Return the (X, Y) coordinate for the center point of the cell that contains the specified text.  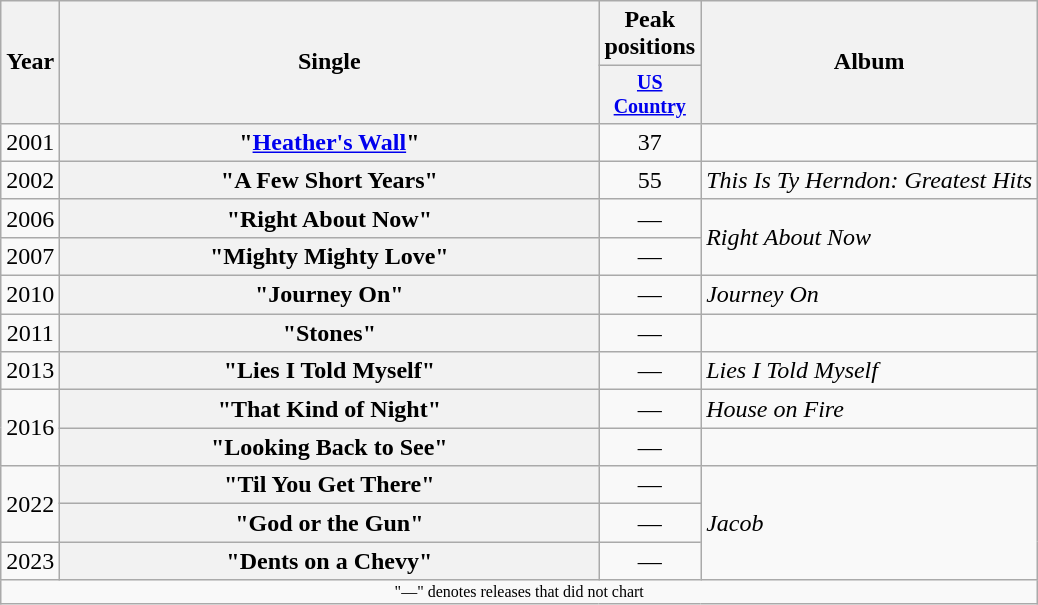
"Mighty Mighty Love" (330, 256)
"Stones" (330, 333)
Peak positions (650, 34)
This Is Ty Herndon: Greatest Hits (870, 180)
2023 (30, 561)
"Journey On" (330, 295)
"Looking Back to See" (330, 447)
"That Kind of Night" (330, 409)
Lies I Told Myself (870, 371)
55 (650, 180)
Album (870, 62)
"Dents on a Chevy" (330, 561)
Single (330, 62)
"—" denotes releases that did not chart (520, 592)
2001 (30, 142)
37 (650, 142)
"Til You Get There" (330, 485)
2016 (30, 428)
2007 (30, 256)
2011 (30, 333)
"Right About Now" (330, 218)
"God or the Gun" (330, 523)
"Lies I Told Myself" (330, 371)
"A Few Short Years" (330, 180)
2022 (30, 504)
"Heather's Wall" (330, 142)
Year (30, 62)
Journey On (870, 295)
2013 (30, 371)
US Country (650, 94)
2010 (30, 295)
Right About Now (870, 237)
2002 (30, 180)
Jacob (870, 523)
House on Fire (870, 409)
2006 (30, 218)
